Return the (x, y) coordinate for the center point of the cell that contains the specified text.  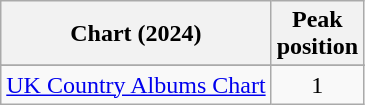
Peakposition (317, 34)
Chart (2024) (136, 34)
1 (317, 85)
UK Country Albums Chart (136, 85)
